Output the (x, y) coordinate of the center of the cell containing the given text.  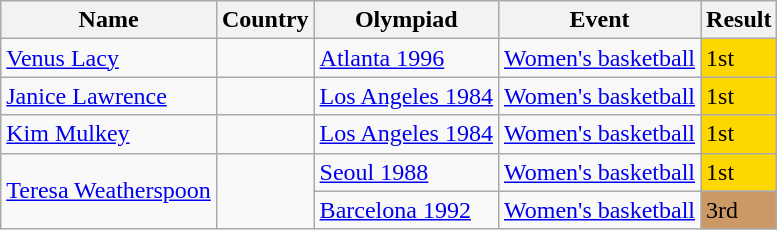
Kim Mulkey (109, 134)
Olympiad (406, 20)
Result (739, 20)
Barcelona 1992 (406, 210)
Name (109, 20)
Janice Lawrence (109, 96)
Country (265, 20)
3rd (739, 210)
Venus Lacy (109, 58)
Seoul 1988 (406, 172)
Teresa Weatherspoon (109, 191)
Atlanta 1996 (406, 58)
Event (599, 20)
